Locate the cell with the specified text and output its (X, Y) center coordinate. 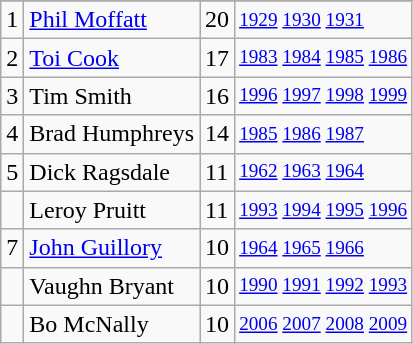
1 (12, 20)
2006 2007 2008 2009 (324, 324)
Vaughn Bryant (112, 286)
5 (12, 172)
14 (218, 134)
1985 1986 1987 (324, 134)
1993 1994 1995 1996 (324, 210)
17 (218, 58)
1990 1991 1992 1993 (324, 286)
7 (12, 248)
1962 1963 1964 (324, 172)
3 (12, 96)
Bo McNally (112, 324)
Brad Humphreys (112, 134)
Dick Ragsdale (112, 172)
16 (218, 96)
Leroy Pruitt (112, 210)
2 (12, 58)
1929 1930 1931 (324, 20)
20 (218, 20)
1996 1997 1998 1999 (324, 96)
Tim Smith (112, 96)
1983 1984 1985 1986 (324, 58)
4 (12, 134)
John Guillory (112, 248)
Toi Cook (112, 58)
Phil Moffatt (112, 20)
1964 1965 1966 (324, 248)
